For the text-containing cell, return its midpoint in (X, Y) coordinate format. 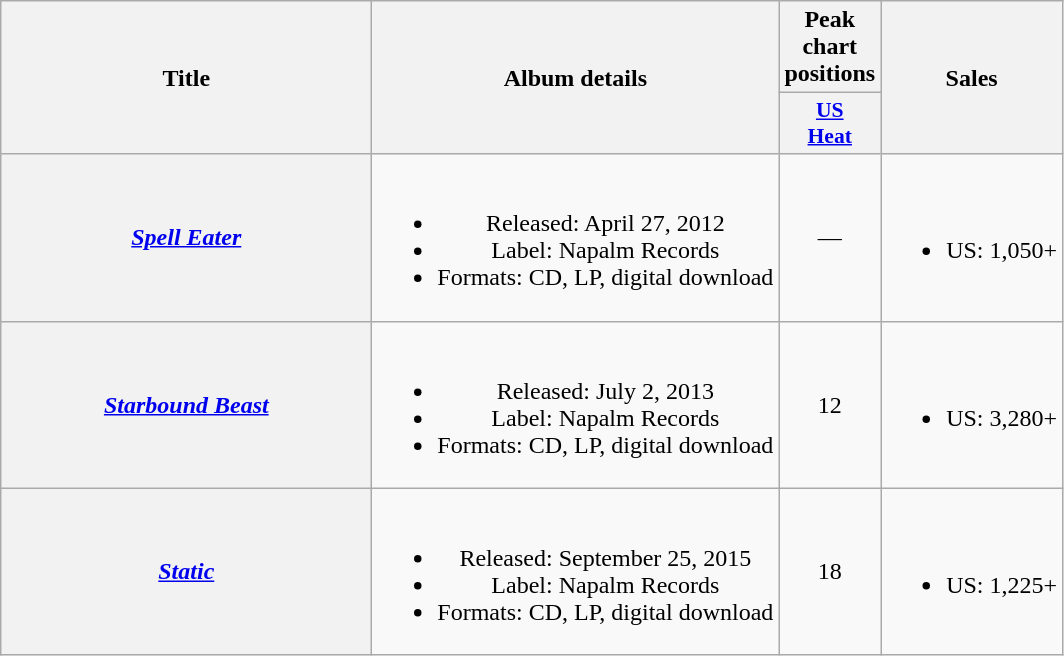
Title (186, 78)
12 (830, 404)
Starbound Beast (186, 404)
Released: April 27, 2012Label: Napalm RecordsFormats: CD, LP, digital download (576, 238)
US: 3,280+ (972, 404)
Released: September 25, 2015Label: Napalm RecordsFormats: CD, LP, digital download (576, 572)
Peak chart positions (830, 47)
18 (830, 572)
Sales (972, 78)
Album details (576, 78)
Spell Eater (186, 238)
US: 1,225+ (972, 572)
Released: July 2, 2013Label: Napalm RecordsFormats: CD, LP, digital download (576, 404)
Static (186, 572)
US: 1,050+ (972, 238)
USHeat (830, 124)
— (830, 238)
